Identify which cell holds the provided text, then report its [x, y] central coordinate. 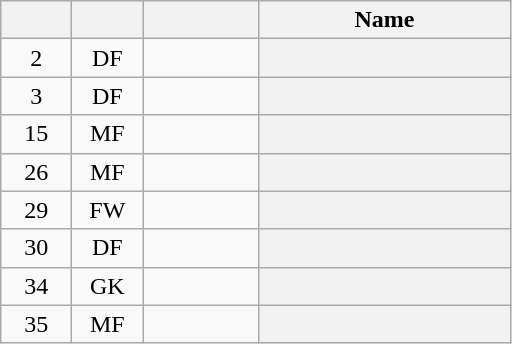
3 [36, 96]
35 [36, 324]
FW [108, 210]
30 [36, 248]
29 [36, 210]
15 [36, 134]
2 [36, 58]
GK [108, 286]
34 [36, 286]
Name [384, 20]
26 [36, 172]
